Extract the [x, y] coordinate from the center of the cell holding the provided text.  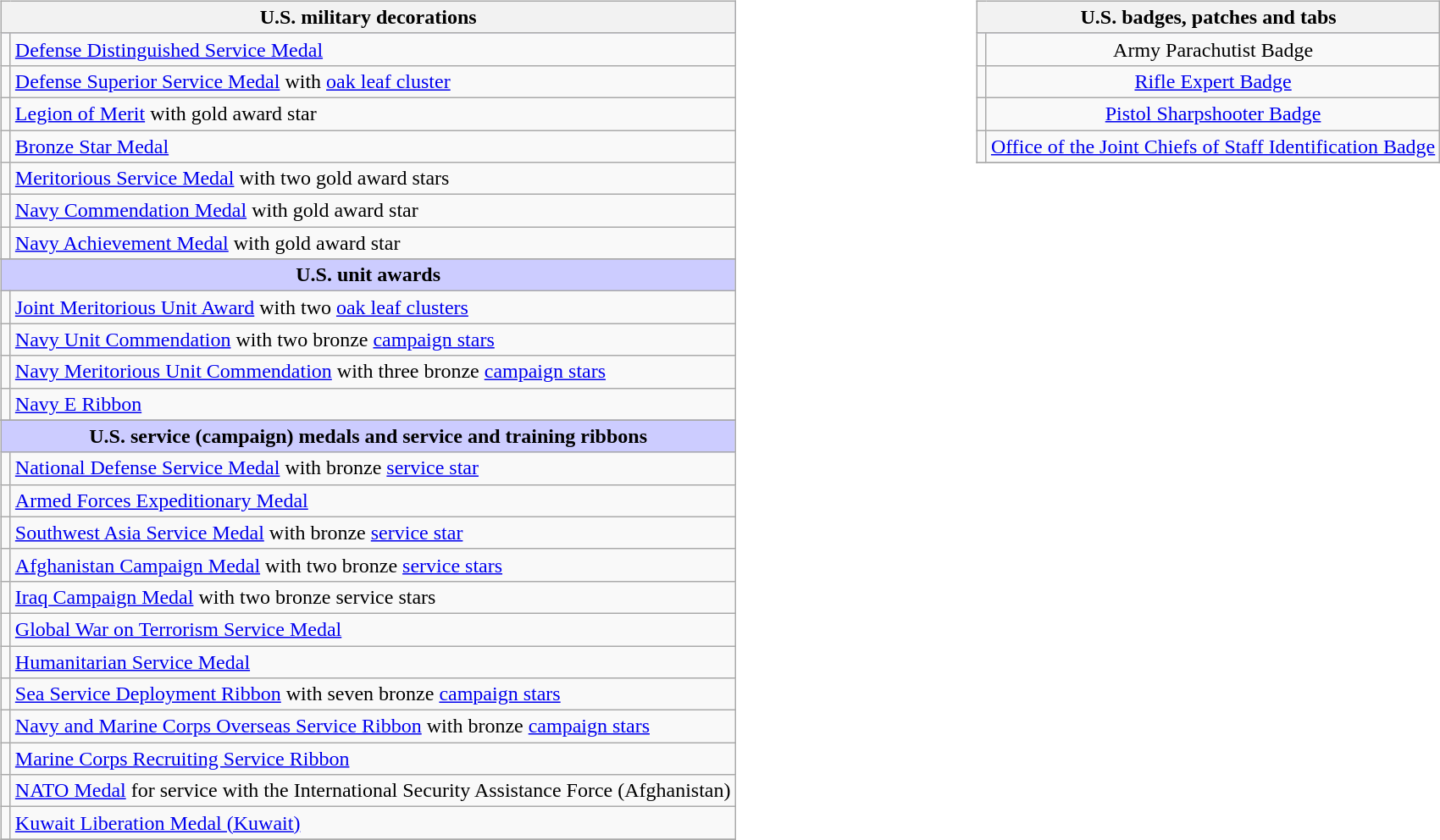
Meritorious Service Medal with two gold award stars [373, 179]
Office of the Joint Chiefs of Staff Identification Badge [1213, 146]
U.S. military decorations [368, 17]
Armed Forces Expeditionary Medal [373, 500]
Army Parachutist Badge [1213, 49]
Afghanistan Campaign Medal with two bronze service stars [373, 565]
U.S. unit awards [368, 275]
Southwest Asia Service Medal with bronze service star [373, 533]
Navy E Ribbon [373, 404]
Navy Unit Commendation with two bronze campaign stars [373, 340]
Pistol Sharpshooter Badge [1213, 113]
NATO Medal for service with the International Security Assistance Force (Afghanistan) [373, 791]
Navy Achievement Medal with gold award star [373, 243]
Global War on Terrorism Service Medal [373, 629]
Defense Distinguished Service Medal [373, 49]
Navy Commendation Medal with gold award star [373, 211]
Rifle Expert Badge [1213, 81]
Navy and Marine Corps Overseas Service Ribbon with bronze campaign stars [373, 727]
Marine Corps Recruiting Service Ribbon [373, 759]
Joint Meritorious Unit Award with two oak leaf clusters [373, 307]
Defense Superior Service Medal with oak leaf cluster [373, 81]
Legion of Merit with gold award star [373, 113]
Sea Service Deployment Ribbon with seven bronze campaign stars [373, 694]
U.S. service (campaign) medals and service and training ribbons [368, 436]
U.S. badges, patches and tabs [1208, 17]
Iraq Campaign Medal with two bronze service stars [373, 597]
National Defense Service Medal with bronze service star [373, 468]
Bronze Star Medal [373, 146]
Kuwait Liberation Medal (Kuwait) [373, 823]
Humanitarian Service Medal [373, 661]
Navy Meritorious Unit Commendation with three bronze campaign stars [373, 372]
